Scan for the cell matching the given text and deliver its (x, y) coordinate at center. 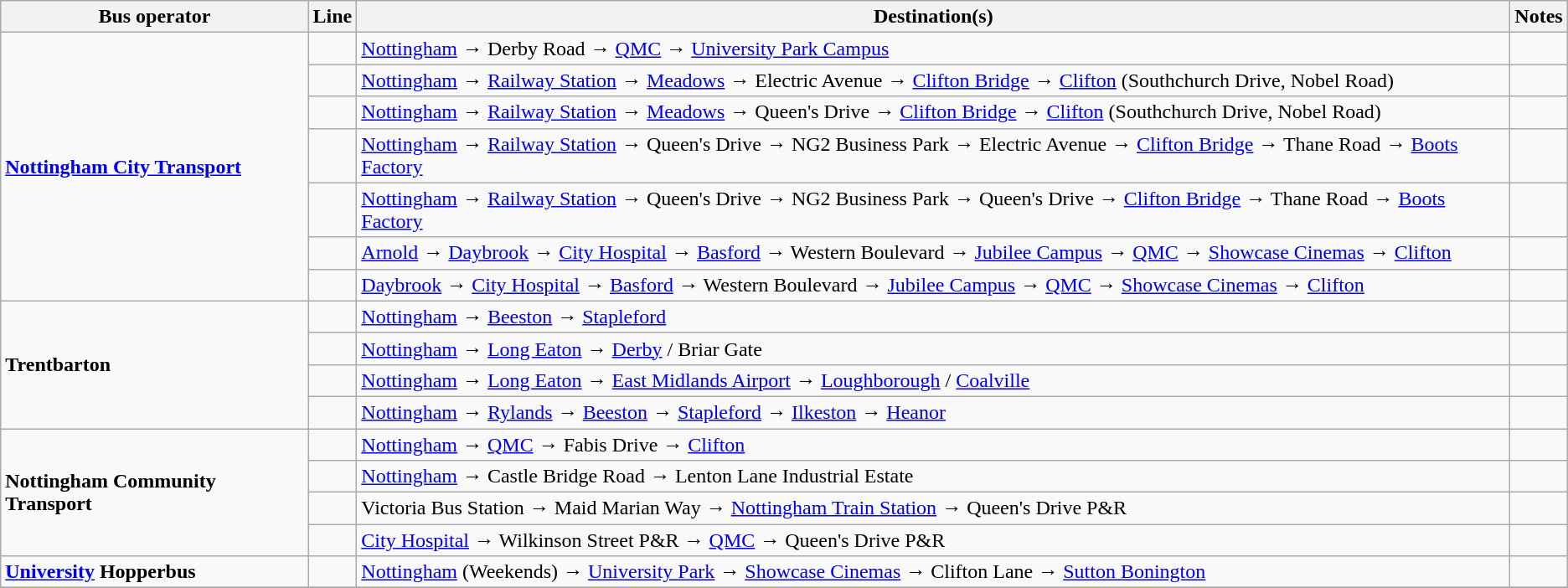
Nottingham → Castle Bridge Road → Lenton Lane Industrial Estate (933, 477)
Nottingham → Derby Road → QMC → University Park Campus (933, 49)
Line (333, 17)
Nottingham → Long Eaton → East Midlands Airport → Loughborough / Coalville (933, 380)
Nottingham → Railway Station → Meadows → Electric Avenue → Clifton Bridge → Clifton (Southchurch Drive, Nobel Road) (933, 80)
Notes (1539, 17)
Nottingham → Railway Station → Queen's Drive → NG2 Business Park → Queen's Drive → Clifton Bridge → Thane Road → Boots Factory (933, 209)
Nottingham (Weekends) → University Park → Showcase Cinemas → Clifton Lane → Sutton Bonington (933, 572)
Bus operator (154, 17)
Nottingham → QMC → Fabis Drive → Clifton (933, 445)
Destination(s) (933, 17)
University Hopperbus (154, 572)
Nottingham → Railway Station → Queen's Drive → NG2 Business Park → Electric Avenue → Clifton Bridge → Thane Road → Boots Factory (933, 156)
Nottingham → Long Eaton → Derby / Briar Gate (933, 348)
Nottingham → Beeston → Stapleford (933, 317)
Nottingham → Railway Station → Meadows → Queen's Drive → Clifton Bridge → Clifton (Southchurch Drive, Nobel Road) (933, 112)
Nottingham → Rylands → Beeston → Stapleford → Ilkeston → Heanor (933, 412)
Victoria Bus Station → Maid Marian Way → Nottingham Train Station → Queen's Drive P&R (933, 508)
Nottingham Community Transport (154, 493)
Nottingham City Transport (154, 167)
Trentbarton (154, 364)
Daybrook → City Hospital → Basford → Western Boulevard → Jubilee Campus → QMC → Showcase Cinemas → Clifton (933, 285)
Arnold → Daybrook → City Hospital → Basford → Western Boulevard → Jubilee Campus → QMC → Showcase Cinemas → Clifton (933, 253)
City Hospital → Wilkinson Street P&R → QMC → Queen's Drive P&R (933, 540)
